Detect which cell encompasses the target text, then output its (X, Y) center coordinate. 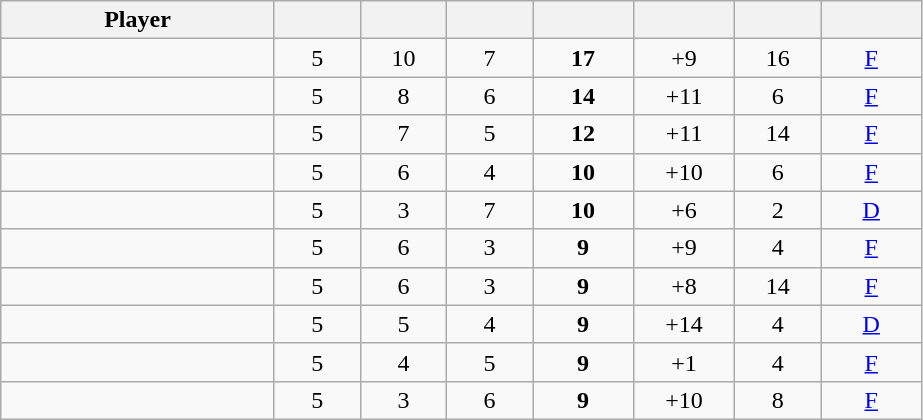
+14 (684, 324)
12 (582, 134)
+6 (684, 210)
Player (138, 20)
+8 (684, 286)
17 (582, 58)
+1 (684, 362)
2 (778, 210)
16 (778, 58)
